For the text-containing cell, return its midpoint in (X, Y) coordinate format. 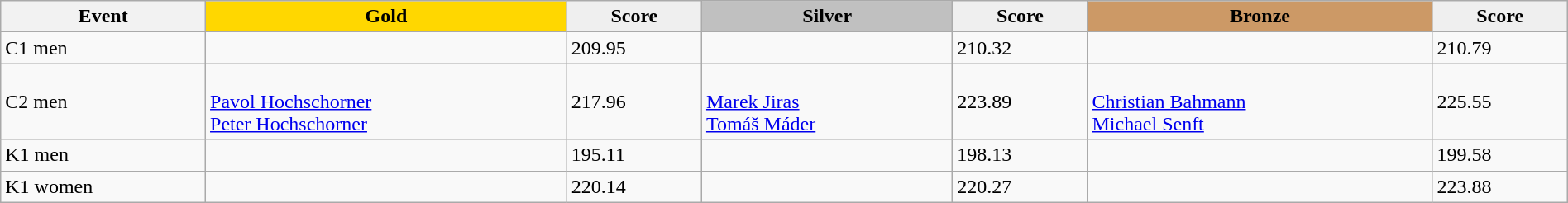
Bronze (1260, 17)
220.27 (1021, 186)
210.32 (1021, 48)
Christian BahmannMichael Senft (1260, 101)
C2 men (103, 101)
K1 men (103, 155)
217.96 (633, 101)
198.13 (1021, 155)
K1 women (103, 186)
225.55 (1500, 101)
Gold (387, 17)
220.14 (633, 186)
Silver (827, 17)
209.95 (633, 48)
210.79 (1500, 48)
Marek JirasTomáš Máder (827, 101)
223.89 (1021, 101)
223.88 (1500, 186)
C1 men (103, 48)
Event (103, 17)
Pavol HochschornerPeter Hochschorner (387, 101)
195.11 (633, 155)
199.58 (1500, 155)
